Locate the cell with the specified text and output its (X, Y) center coordinate. 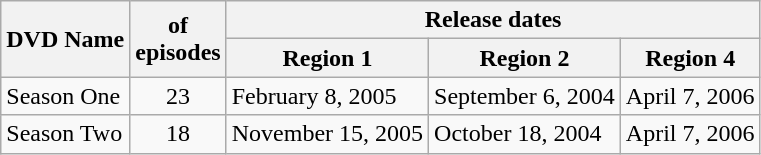
ofepisodes (178, 39)
DVD Name (66, 39)
February 8, 2005 (327, 96)
Season Two (66, 134)
Region 1 (327, 58)
October 18, 2004 (525, 134)
Region 2 (525, 58)
23 (178, 96)
Region 4 (690, 58)
September 6, 2004 (525, 96)
18 (178, 134)
November 15, 2005 (327, 134)
Release dates (493, 20)
Season One (66, 96)
